Identify which cell holds the provided text, then report its [x, y] central coordinate. 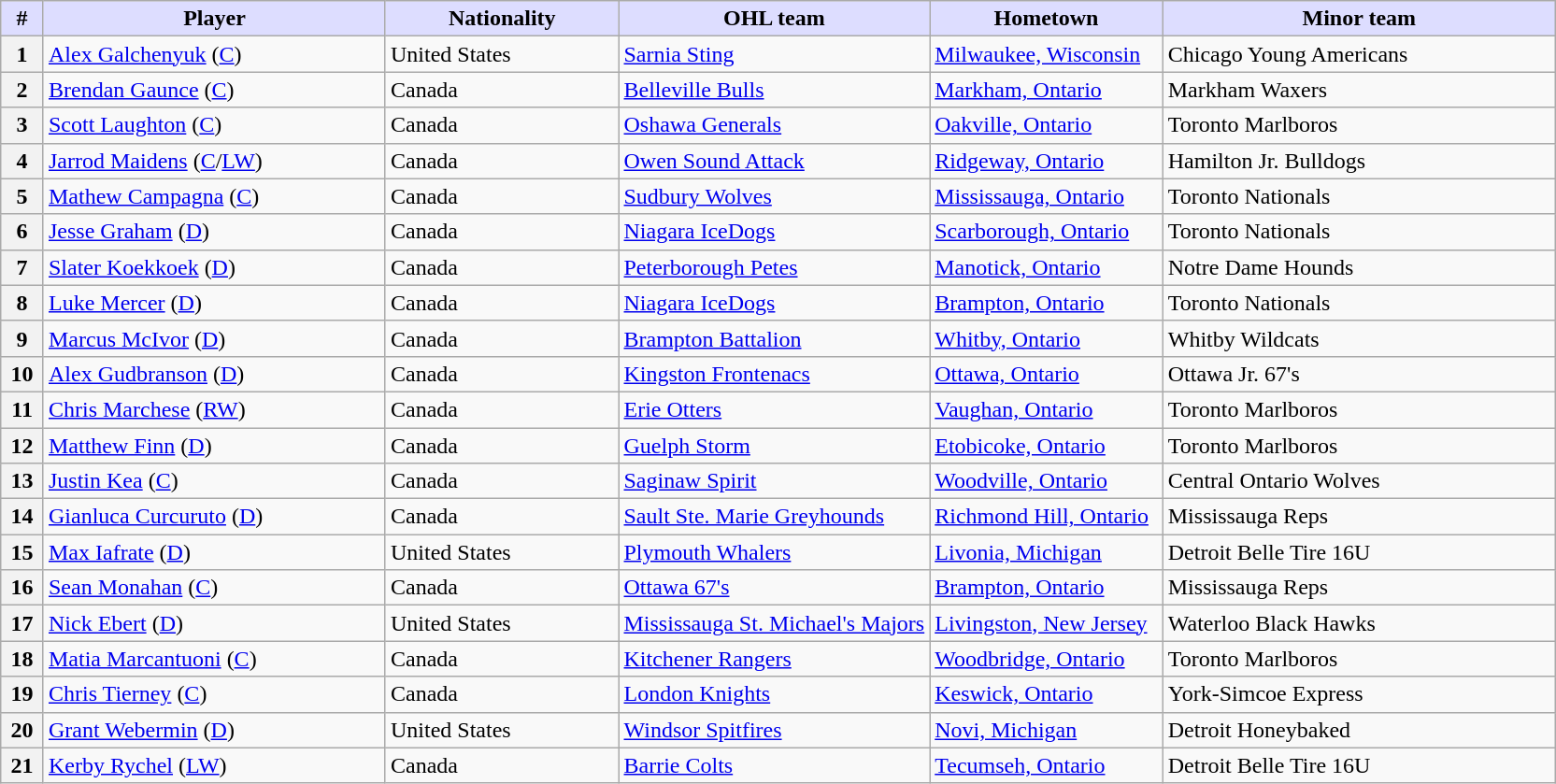
16 [22, 588]
Belleville Bulls [774, 90]
Player [214, 19]
15 [22, 552]
Keswick, Ontario [1047, 694]
Central Ontario Wolves [1359, 481]
Sudbury Wolves [774, 196]
Chris Marchese (RW) [214, 409]
Sault Ste. Marie Greyhounds [774, 517]
18 [22, 659]
Etobicoke, Ontario [1047, 446]
Guelph Storm [774, 446]
Woodville, Ontario [1047, 481]
Ottawa Jr. 67's [1359, 374]
3 [22, 125]
Woodbridge, Ontario [1047, 659]
11 [22, 409]
London Knights [774, 694]
Plymouth Whalers [774, 552]
Detroit Honeybaked [1359, 730]
Justin Kea (C) [214, 481]
Vaughan, Ontario [1047, 409]
Kingston Frontenacs [774, 374]
8 [22, 303]
5 [22, 196]
14 [22, 517]
Sean Monahan (C) [214, 588]
Peterborough Petes [774, 267]
17 [22, 623]
2 [22, 90]
Max Iafrate (D) [214, 552]
Oshawa Generals [774, 125]
Mississauga, Ontario [1047, 196]
9 [22, 338]
Erie Otters [774, 409]
Luke Mercer (D) [214, 303]
Livonia, Michigan [1047, 552]
Barrie Colts [774, 765]
6 [22, 232]
4 [22, 161]
Matia Marcantuoni (C) [214, 659]
Nationality [502, 19]
Kerby Rychel (LW) [214, 765]
Markham, Ontario [1047, 90]
Ottawa 67's [774, 588]
Sarnia Sting [774, 54]
Mississauga St. Michael's Majors [774, 623]
Whitby, Ontario [1047, 338]
Hamilton Jr. Bulldogs [1359, 161]
Milwaukee, Wisconsin [1047, 54]
Brendan Gaunce (C) [214, 90]
Windsor Spitfires [774, 730]
Markham Waxers [1359, 90]
Whitby Wildcats [1359, 338]
Matthew Finn (D) [214, 446]
Livingston, New Jersey [1047, 623]
Minor team [1359, 19]
Novi, Michigan [1047, 730]
Richmond Hill, Ontario [1047, 517]
Notre Dame Hounds [1359, 267]
Manotick, Ontario [1047, 267]
19 [22, 694]
Oakville, Ontario [1047, 125]
Hometown [1047, 19]
Kitchener Rangers [774, 659]
10 [22, 374]
Scott Laughton (C) [214, 125]
York-Simcoe Express [1359, 694]
Saginaw Spirit [774, 481]
1 [22, 54]
Nick Ebert (D) [214, 623]
20 [22, 730]
Jesse Graham (D) [214, 232]
Jarrod Maidens (C/LW) [214, 161]
Chicago Young Americans [1359, 54]
Slater Koekkoek (D) [214, 267]
Owen Sound Attack [774, 161]
12 [22, 446]
21 [22, 765]
Ridgeway, Ontario [1047, 161]
Alex Gudbranson (D) [214, 374]
Marcus McIvor (D) [214, 338]
Chris Tierney (C) [214, 694]
13 [22, 481]
OHL team [774, 19]
Ottawa, Ontario [1047, 374]
Waterloo Black Hawks [1359, 623]
Mathew Campagna (C) [214, 196]
Scarborough, Ontario [1047, 232]
7 [22, 267]
Brampton Battalion [774, 338]
# [22, 19]
Gianluca Curcuruto (D) [214, 517]
Alex Galchenyuk (C) [214, 54]
Tecumseh, Ontario [1047, 765]
Grant Webermin (D) [214, 730]
